From the cell containing the given text, extract its center point as (x, y) coordinate. 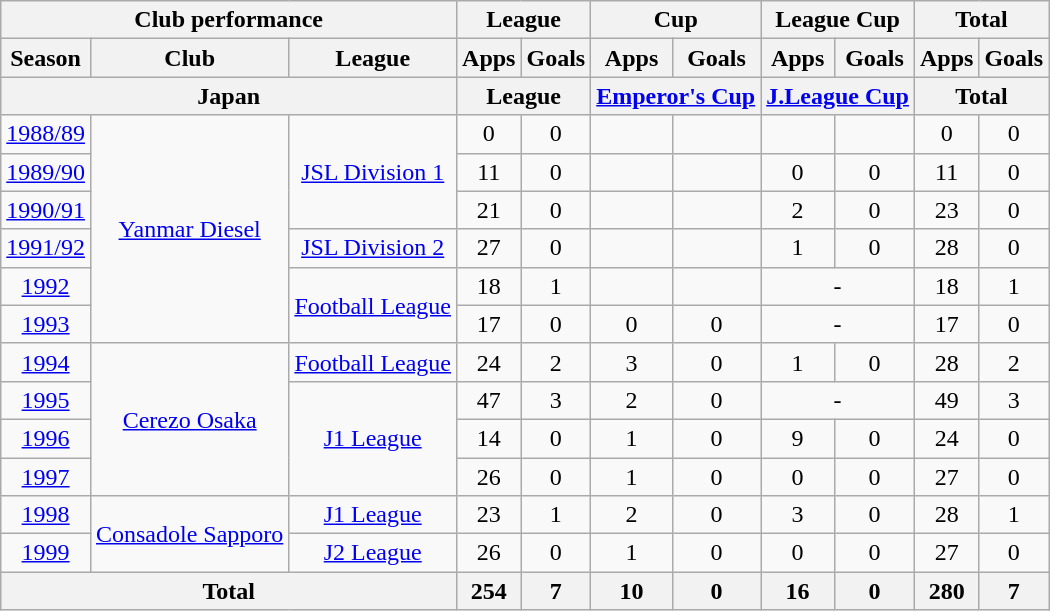
1998 (46, 515)
Club (189, 58)
254 (489, 591)
1989/90 (46, 172)
J2 League (373, 553)
10 (632, 591)
16 (798, 591)
League Cup (838, 20)
1990/91 (46, 210)
1992 (46, 286)
1996 (46, 438)
J.League Cup (838, 96)
14 (489, 438)
1999 (46, 553)
280 (946, 591)
JSL Division 1 (373, 172)
47 (489, 400)
Cup (676, 20)
1995 (46, 400)
1988/89 (46, 134)
1991/92 (46, 248)
1994 (46, 362)
Yanmar Diesel (189, 229)
Japan (229, 96)
49 (946, 400)
Emperor's Cup (676, 96)
JSL Division 2 (373, 248)
Club performance (229, 20)
9 (798, 438)
Cerezo Osaka (189, 419)
Season (46, 58)
Consadole Sapporo (189, 534)
1993 (46, 324)
21 (489, 210)
1997 (46, 477)
